Pinpoint the cell where the given text exists, returning its [X, Y] midpoint coordinate. 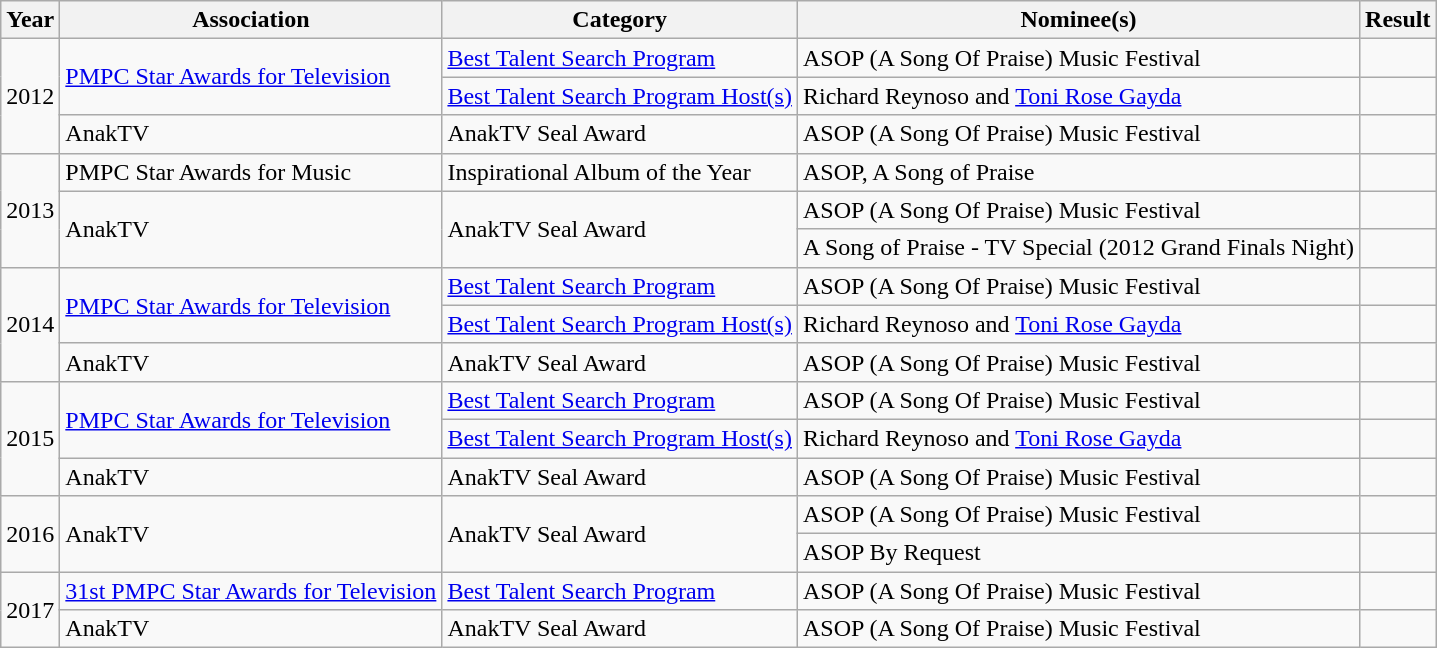
Nominee(s) [1078, 20]
2014 [30, 324]
Association [251, 20]
A Song of Praise - TV Special (2012 Grand Finals Night) [1078, 248]
31st PMPC Star Awards for Television [251, 591]
2017 [30, 610]
PMPC Star Awards for Music [251, 172]
Inspirational Album of the Year [620, 172]
2015 [30, 438]
Year [30, 20]
2012 [30, 96]
ASOP, A Song of Praise [1078, 172]
Category [620, 20]
2013 [30, 210]
Result [1398, 20]
ASOP By Request [1078, 553]
2016 [30, 534]
